Search for the cell housing the specified text and yield its [x, y] center coordinate. 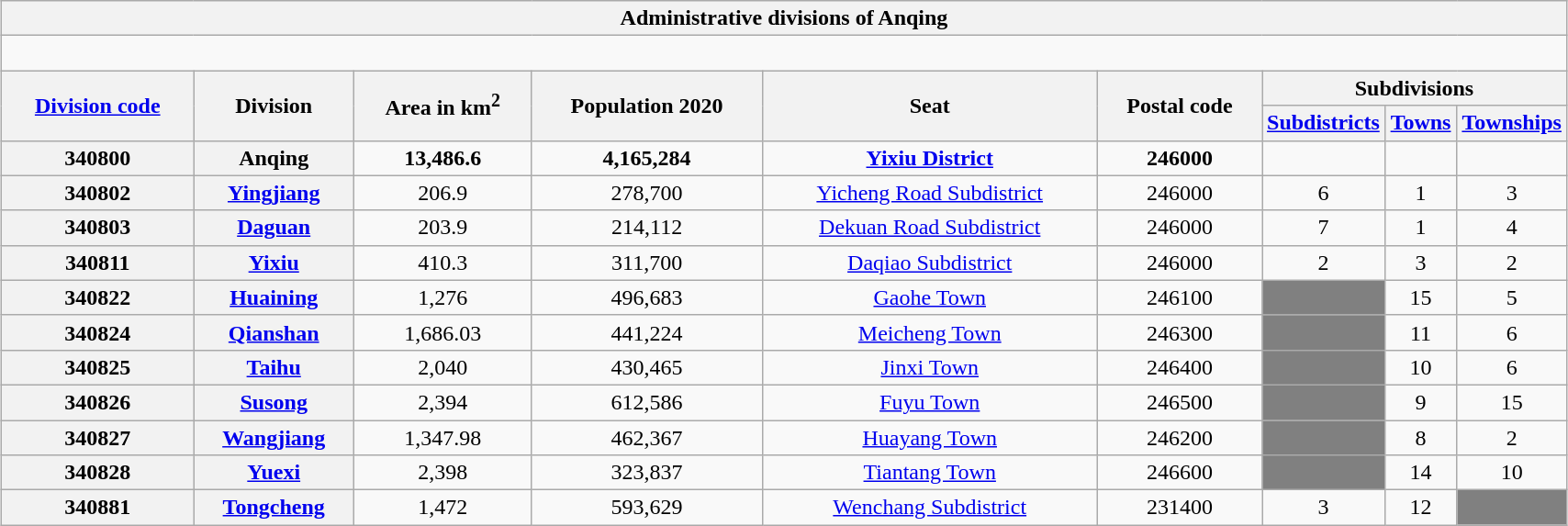
Huayang Town [929, 438]
246500 [1179, 402]
Meicheng Town [929, 332]
410.3 [442, 263]
12 [1421, 508]
Yixiu [274, 263]
Subdivisions [1415, 88]
Gaohe Town [929, 297]
1,276 [442, 297]
Qianshan [274, 332]
340825 [97, 367]
7 [1324, 228]
2,394 [442, 402]
Wenchang Subdistrict [929, 508]
231400 [1179, 508]
340827 [97, 438]
Seat [929, 106]
462,367 [646, 438]
441,224 [646, 332]
246300 [1179, 332]
278,700 [646, 193]
13,486.6 [442, 158]
214,112 [646, 228]
2,040 [442, 367]
340826 [97, 402]
Wangjiang [274, 438]
Fuyu Town [929, 402]
340828 [97, 473]
Dekuan Road Subdistrict [929, 228]
430,465 [646, 367]
Subdistricts [1324, 123]
Population 2020 [646, 106]
Postal code [1179, 106]
Townships [1512, 123]
340800 [97, 158]
Taihu [274, 367]
496,683 [646, 297]
Susong [274, 402]
340881 [97, 508]
9 [1421, 402]
8 [1421, 438]
Daqiao Subdistrict [929, 263]
Tiantang Town [929, 473]
Anqing [274, 158]
246100 [1179, 297]
340802 [97, 193]
1,472 [442, 508]
2,398 [442, 473]
311,700 [646, 263]
Daguan [274, 228]
Huaining [274, 297]
Area in km2 [442, 106]
Jinxi Town [929, 367]
340824 [97, 332]
Towns [1421, 123]
593,629 [646, 508]
Yingjiang [274, 193]
4 [1512, 228]
Division [274, 106]
11 [1421, 332]
14 [1421, 473]
1,686.03 [442, 332]
Yuexi [274, 473]
1,347.98 [442, 438]
340811 [97, 263]
4,165,284 [646, 158]
Yixiu District [929, 158]
340803 [97, 228]
246600 [1179, 473]
Tongcheng [274, 508]
340822 [97, 297]
206.9 [442, 193]
246400 [1179, 367]
203.9 [442, 228]
Division code [97, 106]
246200 [1179, 438]
612,586 [646, 402]
5 [1512, 297]
Yicheng Road Subdistrict [929, 193]
Administrative divisions of Anqing [784, 18]
323,837 [646, 473]
